Return the (X, Y) coordinate for the center point of the cell that contains the specified text.  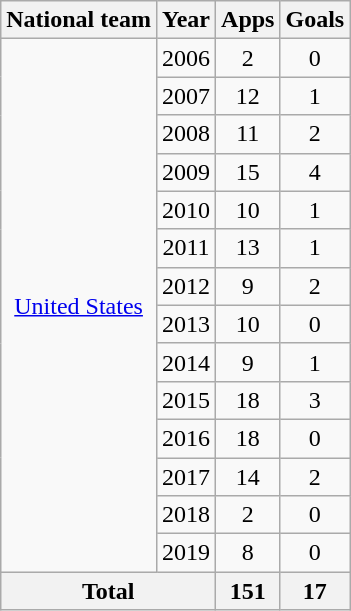
2007 (186, 96)
2006 (186, 58)
2016 (186, 438)
2009 (186, 172)
4 (315, 172)
2008 (186, 134)
2012 (186, 286)
14 (248, 477)
8 (248, 553)
2011 (186, 248)
Total (108, 591)
2018 (186, 515)
11 (248, 134)
National team (79, 20)
Apps (248, 20)
2014 (186, 362)
13 (248, 248)
2017 (186, 477)
2013 (186, 324)
2015 (186, 400)
17 (315, 591)
15 (248, 172)
151 (248, 591)
2010 (186, 210)
Year (186, 20)
3 (315, 400)
Goals (315, 20)
2019 (186, 553)
12 (248, 96)
United States (79, 306)
